Output the (x, y) coordinate of the center of the cell containing the given text.  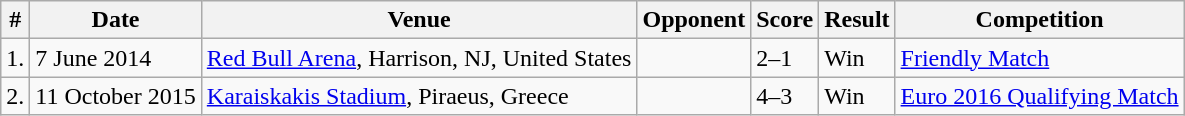
Karaiskakis Stadium, Piraeus, Greece (419, 96)
Competition (1040, 20)
Date (116, 20)
11 October 2015 (116, 96)
Red Bull Arena, Harrison, NJ, United States (419, 58)
Result (857, 20)
Friendly Match (1040, 58)
# (16, 20)
4–3 (785, 96)
7 June 2014 (116, 58)
1. (16, 58)
2. (16, 96)
Euro 2016 Qualifying Match (1040, 96)
Opponent (694, 20)
2–1 (785, 58)
Venue (419, 20)
Score (785, 20)
